From the cell containing the given text, extract its center point as (X, Y) coordinate. 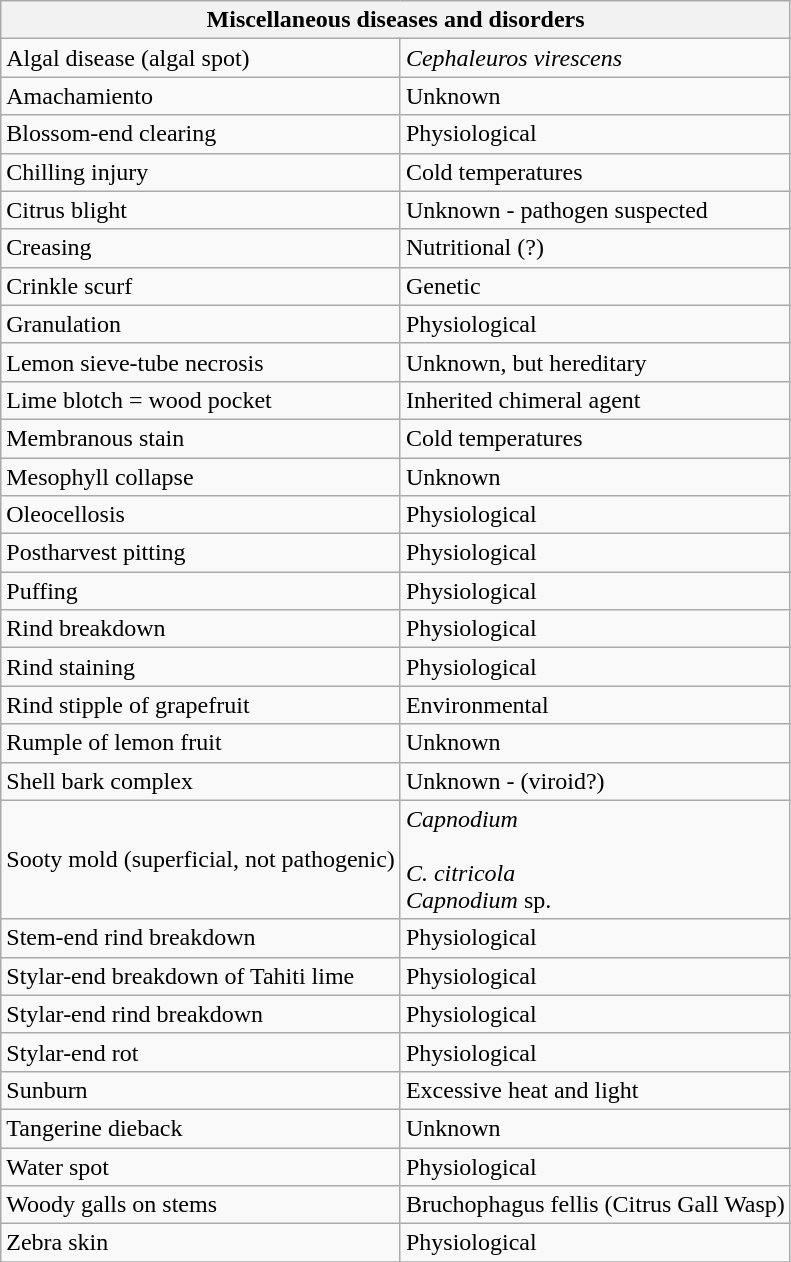
Rumple of lemon fruit (201, 743)
CapnodiumC. citricola Capnodium sp. (595, 860)
Stylar-end rot (201, 1052)
Sooty mold (superficial, not pathogenic) (201, 860)
Rind staining (201, 667)
Granulation (201, 324)
Mesophyll collapse (201, 477)
Sunburn (201, 1090)
Nutritional (?) (595, 248)
Citrus blight (201, 210)
Postharvest pitting (201, 553)
Lime blotch = wood pocket (201, 400)
Algal disease (algal spot) (201, 58)
Oleocellosis (201, 515)
Unknown - pathogen suspected (595, 210)
Stem-end rind breakdown (201, 938)
Lemon sieve-tube necrosis (201, 362)
Amachamiento (201, 96)
Chilling injury (201, 172)
Cephaleuros virescens (595, 58)
Unknown, but hereditary (595, 362)
Zebra skin (201, 1243)
Puffing (201, 591)
Membranous stain (201, 438)
Environmental (595, 705)
Unknown - (viroid?) (595, 781)
Woody galls on stems (201, 1205)
Tangerine dieback (201, 1128)
Genetic (595, 286)
Excessive heat and light (595, 1090)
Rind breakdown (201, 629)
Crinkle scurf (201, 286)
Shell bark complex (201, 781)
Creasing (201, 248)
Blossom-end clearing (201, 134)
Miscellaneous diseases and disorders (396, 20)
Stylar-end breakdown of Tahiti lime (201, 976)
Inherited chimeral agent (595, 400)
Stylar-end rind breakdown (201, 1014)
Bruchophagus fellis (Citrus Gall Wasp) (595, 1205)
Water spot (201, 1167)
Rind stipple of grapefruit (201, 705)
